Detect which cell encompasses the target text, then output its (X, Y) center coordinate. 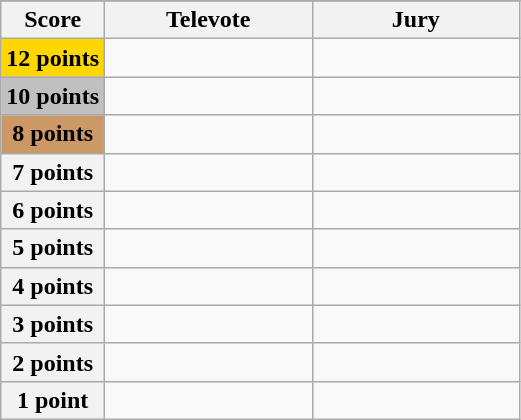
3 points (53, 324)
6 points (53, 210)
5 points (53, 248)
Televote (209, 20)
10 points (53, 96)
4 points (53, 286)
2 points (53, 362)
1 point (53, 400)
Jury (416, 20)
12 points (53, 58)
7 points (53, 172)
8 points (53, 134)
Score (53, 20)
